Output the (X, Y) coordinate of the center of the cell containing the given text.  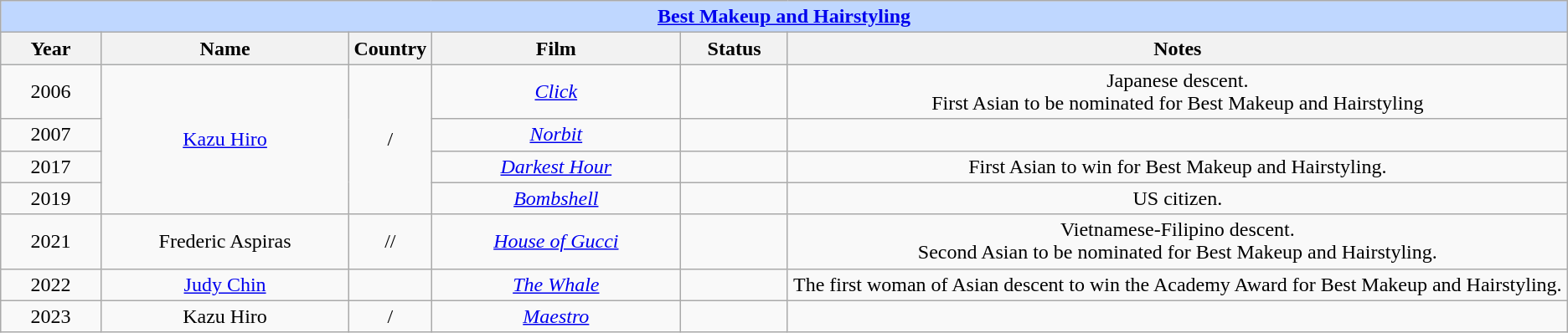
2023 (50, 316)
Film (556, 49)
The Whale (556, 284)
Japanese descent.First Asian to be nominated for Best Makeup and Hairstyling (1178, 92)
Click (556, 92)
// (390, 241)
Name (224, 49)
2007 (50, 135)
House of Gucci (556, 241)
Notes (1178, 49)
Vietnamese-Filipino descent.Second Asian to be nominated for Best Makeup and Hairstyling. (1178, 241)
The first woman of Asian descent to win the Academy Award for Best Makeup and Hairstyling. (1178, 284)
2022 (50, 284)
Year (50, 49)
2006 (50, 92)
First Asian to win for Best Makeup and Hairstyling. (1178, 166)
Frederic Aspiras (224, 241)
Status (734, 49)
US citizen. (1178, 198)
Bombshell (556, 198)
2019 (50, 198)
Country (390, 49)
Best Makeup and Hairstyling (784, 17)
Judy Chin (224, 284)
Norbit (556, 135)
Maestro (556, 316)
2017 (50, 166)
2021 (50, 241)
Darkest Hour (556, 166)
